Detect which cell encompasses the target text, then output its (X, Y) center coordinate. 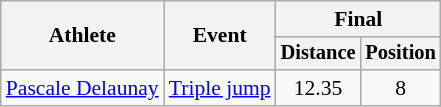
12.35 (318, 88)
8 (400, 88)
Position (400, 54)
Distance (318, 54)
Triple jump (220, 88)
Final (358, 19)
Pascale Delaunay (82, 88)
Athlete (82, 36)
Event (220, 36)
